Detect which cell encompasses the target text, then output its [X, Y] center coordinate. 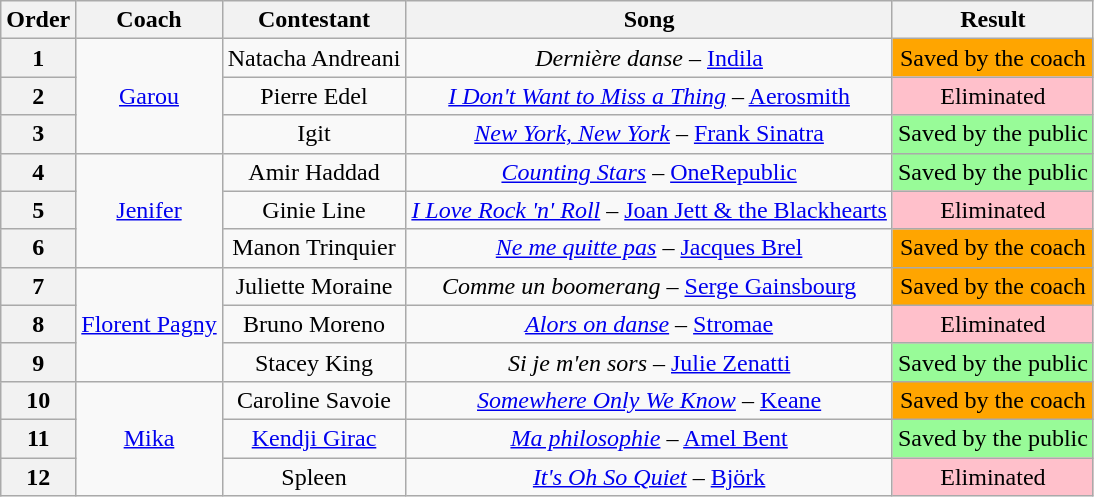
Result [992, 20]
Ne me quitte pas – Jacques Brel [650, 248]
It's Oh So Quiet – Björk [650, 477]
Juliette Moraine [314, 286]
10 [38, 400]
7 [38, 286]
8 [38, 324]
Florent Pagny [149, 324]
Garou [149, 96]
Ginie Line [314, 210]
Contestant [314, 20]
Ma philosophie – Amel Bent [650, 438]
5 [38, 210]
I Don't Want to Miss a Thing – Aerosmith [650, 96]
Song [650, 20]
Pierre Edel [314, 96]
Manon Trinquier [314, 248]
Coach [149, 20]
Counting Stars – OneRepublic [650, 172]
Order [38, 20]
New York, New York – Frank Sinatra [650, 134]
Comme un boomerang – Serge Gainsbourg [650, 286]
Caroline Savoie [314, 400]
3 [38, 134]
Dernière danse – Indila [650, 58]
Igit [314, 134]
6 [38, 248]
I Love Rock 'n' Roll – Joan Jett & the Blackhearts [650, 210]
Natacha Andreani [314, 58]
Somewhere Only We Know – Keane [650, 400]
9 [38, 362]
11 [38, 438]
Si je m'en sors – Julie Zenatti [650, 362]
Alors on danse – Stromae [650, 324]
Bruno Moreno [314, 324]
1 [38, 58]
Stacey King [314, 362]
2 [38, 96]
Amir Haddad [314, 172]
12 [38, 477]
Kendji Girac [314, 438]
4 [38, 172]
Jenifer [149, 210]
Mika [149, 438]
Spleen [314, 477]
